Locate the cell with the specified text and output its (X, Y) center coordinate. 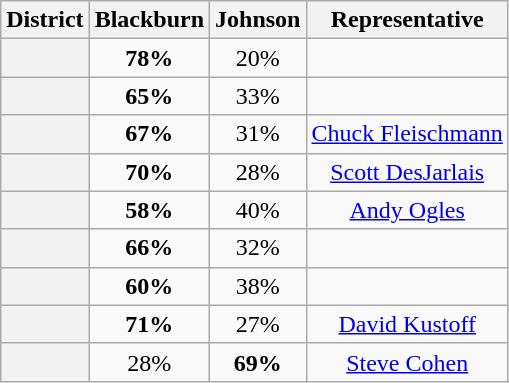
District (45, 20)
58% (149, 210)
71% (149, 324)
Chuck Fleischmann (407, 134)
Johnson (258, 20)
66% (149, 248)
38% (258, 286)
70% (149, 172)
Scott DesJarlais (407, 172)
Andy Ogles (407, 210)
Blackburn (149, 20)
67% (149, 134)
31% (258, 134)
65% (149, 96)
Representative (407, 20)
69% (258, 362)
32% (258, 248)
60% (149, 286)
78% (149, 58)
David Kustoff (407, 324)
27% (258, 324)
20% (258, 58)
33% (258, 96)
Steve Cohen (407, 362)
40% (258, 210)
